Provide the [x, y] coordinate of the cell's center where the given text is located.  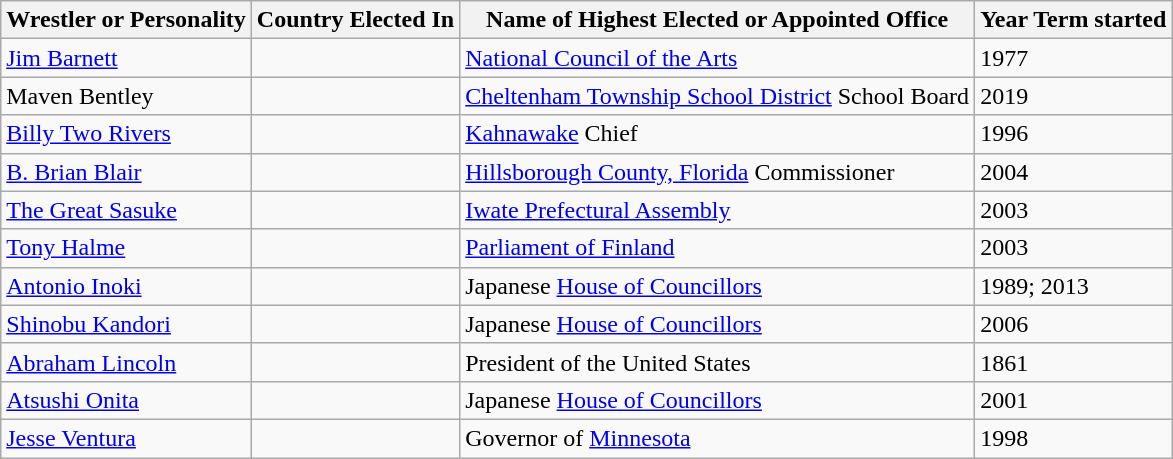
Hillsborough County, Florida Commissioner [718, 172]
Maven Bentley [126, 96]
Abraham Lincoln [126, 362]
Antonio Inoki [126, 286]
Jesse Ventura [126, 438]
Wrestler or Personality [126, 20]
Governor of Minnesota [718, 438]
Billy Two Rivers [126, 134]
1989; 2013 [1074, 286]
Kahnawake Chief [718, 134]
1977 [1074, 58]
B. Brian Blair [126, 172]
Country Elected In [355, 20]
2004 [1074, 172]
Name of Highest Elected or Appointed Office [718, 20]
Shinobu Kandori [126, 324]
The Great Sasuke [126, 210]
Jim Barnett [126, 58]
Parliament of Finland [718, 248]
National Council of the Arts [718, 58]
1861 [1074, 362]
Year Term started [1074, 20]
Cheltenham Township School District School Board [718, 96]
Atsushi Onita [126, 400]
1998 [1074, 438]
President of the United States [718, 362]
2001 [1074, 400]
2006 [1074, 324]
Tony Halme [126, 248]
1996 [1074, 134]
Iwate Prefectural Assembly [718, 210]
2019 [1074, 96]
